Scan for the cell matching the given text and deliver its (x, y) coordinate at center. 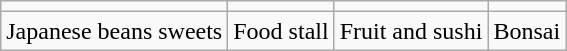
Bonsai (527, 31)
Fruit and sushi (411, 31)
Japanese beans sweets (114, 31)
Food stall (281, 31)
